Return the (X, Y) coordinate for the center point of the cell that contains the specified text.  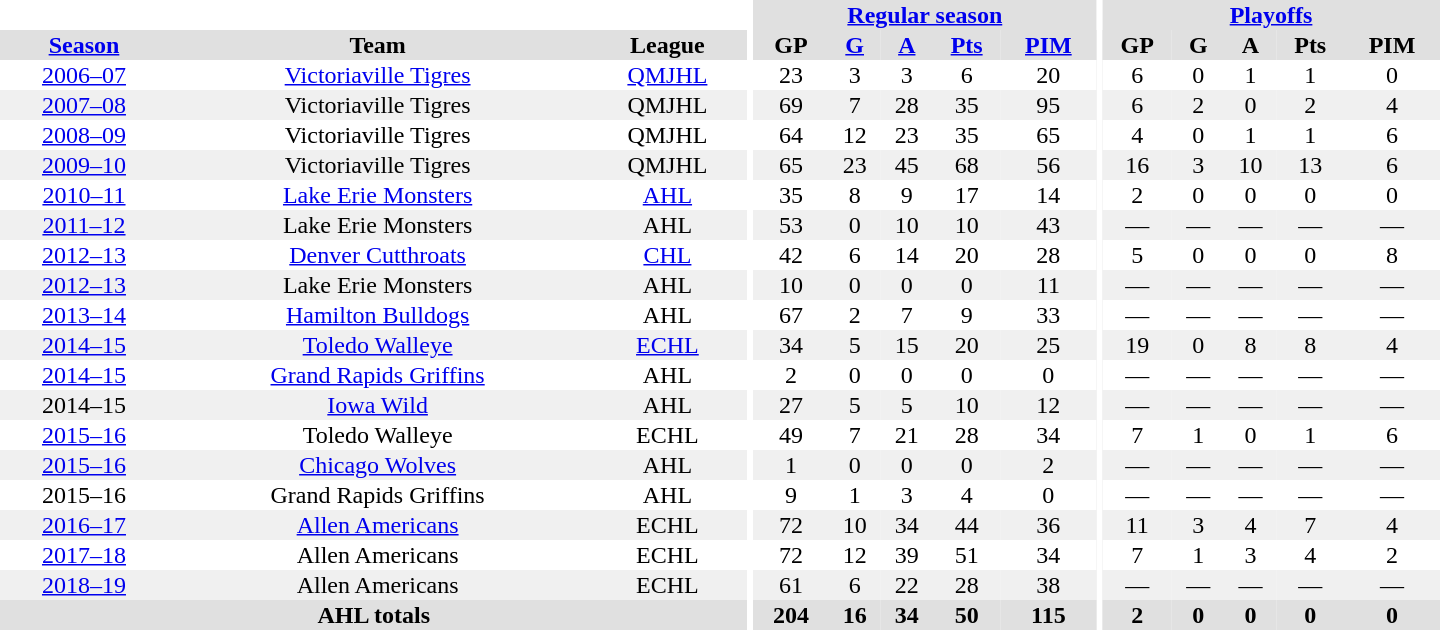
42 (790, 255)
17 (967, 195)
68 (967, 165)
CHL (667, 255)
51 (967, 555)
Chicago Wolves (378, 465)
69 (790, 105)
19 (1137, 345)
64 (790, 135)
50 (967, 615)
39 (907, 555)
2006–07 (84, 75)
56 (1048, 165)
League (667, 45)
44 (967, 525)
2010–11 (84, 195)
204 (790, 615)
33 (1048, 315)
2018–19 (84, 585)
115 (1048, 615)
Team (378, 45)
13 (1310, 165)
43 (1048, 225)
2007–08 (84, 105)
45 (907, 165)
2011–12 (84, 225)
AHL totals (374, 615)
Hamilton Bulldogs (378, 315)
27 (790, 405)
15 (907, 345)
38 (1048, 585)
2008–09 (84, 135)
49 (790, 435)
2017–18 (84, 555)
2009–10 (84, 165)
67 (790, 315)
22 (907, 585)
Playoffs (1271, 15)
2013–14 (84, 315)
Iowa Wild (378, 405)
25 (1048, 345)
36 (1048, 525)
53 (790, 225)
Denver Cutthroats (378, 255)
61 (790, 585)
95 (1048, 105)
21 (907, 435)
Regular season (924, 15)
Season (84, 45)
2016–17 (84, 525)
